For the text-containing cell, return its midpoint in (x, y) coordinate format. 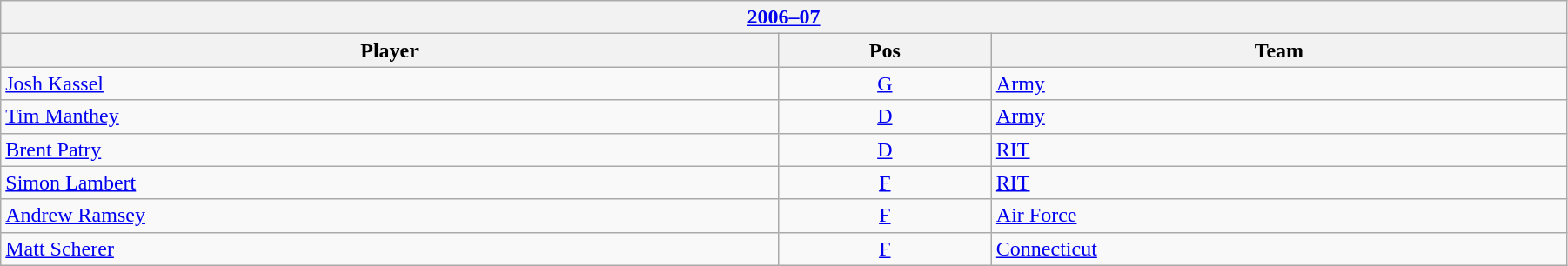
Tim Manthey (390, 116)
Josh Kassel (390, 83)
Brent Patry (390, 150)
Player (390, 50)
Air Force (1279, 216)
Simon Lambert (390, 183)
G (884, 83)
2006–07 (784, 17)
Matt Scherer (390, 249)
Andrew Ramsey (390, 216)
Pos (884, 50)
Team (1279, 50)
Connecticut (1279, 249)
